For the text-containing cell, return its midpoint in (x, y) coordinate format. 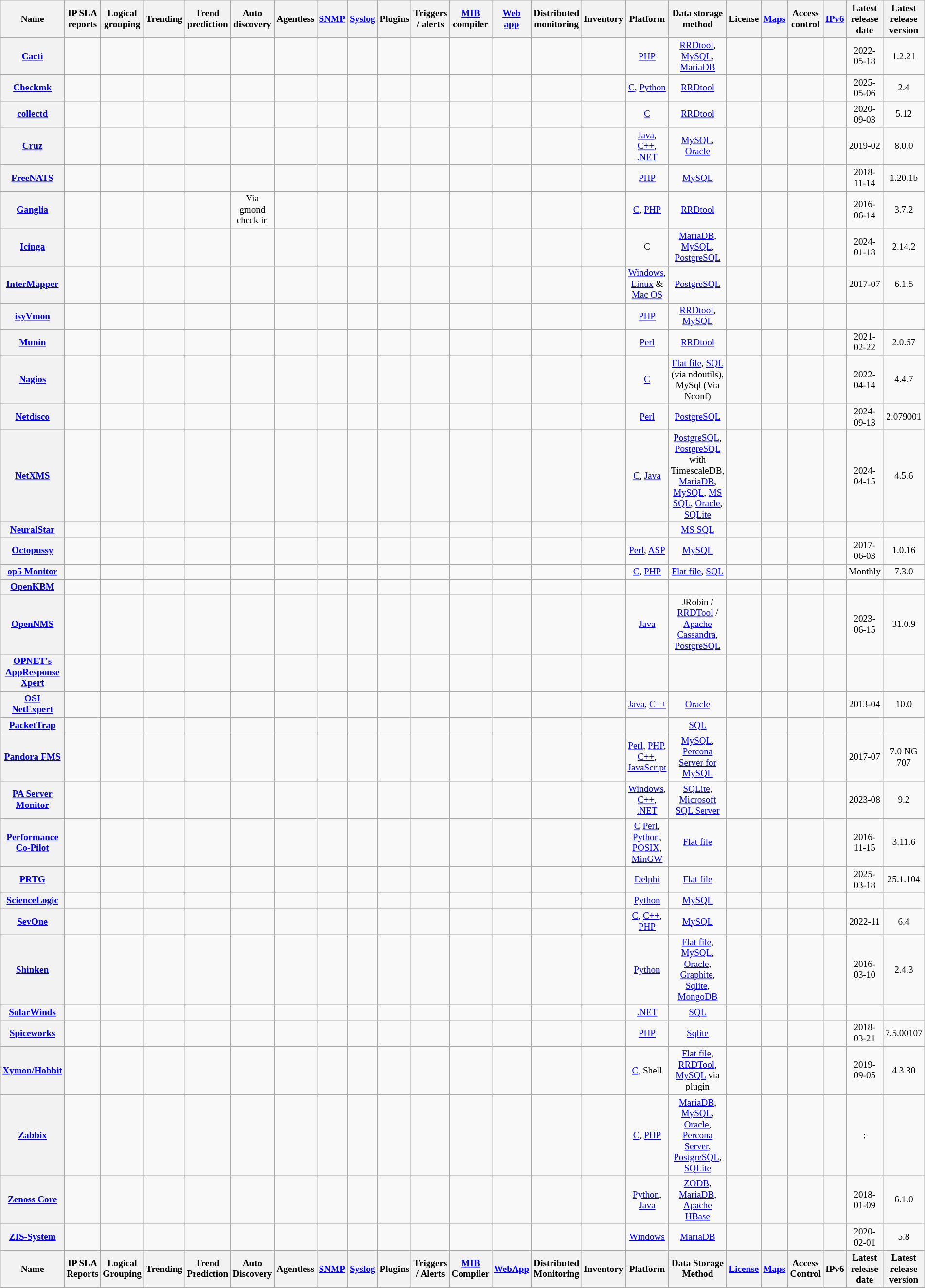
Web app (512, 19)
2.0.67 (904, 342)
MySQL, Percona Server for MySQL (697, 757)
MariaDB, MySQL, PostgreSQL (697, 247)
Auto discovery (252, 19)
4.5.6 (904, 476)
SolarWinds (33, 1013)
Delphi (647, 880)
Trend prediction (208, 19)
C Perl, Python, POSIX, MinGW (647, 842)
OpenNMS (33, 625)
Data Storage Method (697, 1269)
6.4 (904, 921)
collectd (33, 114)
Access Control (805, 1269)
Distributed Monitoring (556, 1269)
2023-06-15 (865, 625)
2019-09-05 (865, 1070)
ZODB, MariaDB, Apache HBase (697, 1199)
Zenoss Core (33, 1199)
2018-03-21 (865, 1033)
2016-06-14 (865, 210)
2019-02 (865, 146)
Logical grouping (123, 19)
; (865, 1135)
Flat file, MySQL, Oracle, Graphite, Sqlite, MongoDB (697, 969)
Windows (647, 1237)
2024-09-13 (865, 417)
MariaDB (697, 1237)
MySQL, Oracle (697, 146)
25.1.104 (904, 880)
SevOne (33, 921)
2022-04-14 (865, 379)
2025-03-18 (865, 880)
Access control (805, 19)
WebApp (512, 1269)
Java, C++, .NET (647, 146)
Xymon/Hobbit (33, 1070)
Cacti (33, 56)
6.1.0 (904, 1199)
2016-11-15 (865, 842)
Munin (33, 342)
MIB compiler (471, 19)
2013-04 (865, 704)
ScienceLogic (33, 901)
NetXMS (33, 476)
Ganglia (33, 210)
1.2.21 (904, 56)
IP SLA reports (83, 19)
2.079001 (904, 417)
2023-08 (865, 800)
2022-05-18 (865, 56)
2018-11-14 (865, 178)
Zabbix (33, 1135)
Pandora FMS (33, 757)
Sqlite (697, 1033)
2021-02-22 (865, 342)
C, C++, PHP (647, 921)
2018-01-09 (865, 1199)
Spiceworks (33, 1033)
Triggers / Alerts (430, 1269)
Via gmond check in (252, 210)
Performance Co-Pilot (33, 842)
4.4.7 (904, 379)
Auto Discovery (252, 1269)
1.20.1b (904, 178)
Checkmk (33, 88)
Windows, Linux & Mac OS (647, 284)
Flat file, RRDTool, MySQL via plugin (697, 1070)
5.8 (904, 1237)
PacketTrap (33, 725)
C, Shell (647, 1070)
Octopussy (33, 551)
2.4.3 (904, 969)
PostgreSQL, PostgreSQL with TimescaleDB, MariaDB, MySQL, MS SQL, Oracle, SQLite (697, 476)
OSI NetExpert (33, 704)
Monthly (865, 572)
Flat file, SQL (via ndoutils), MySql (Via Nconf) (697, 379)
Triggers / alerts (430, 19)
Shinken (33, 969)
2.14.2 (904, 247)
Python, Java (647, 1199)
Java, C++ (647, 704)
SQLite, Microsoft SQL Server (697, 800)
2024-01-18 (865, 247)
7.5.00107 (904, 1033)
PRTG (33, 880)
2017-06-03 (865, 551)
2020-09-03 (865, 114)
2022-11 (865, 921)
IP SLA Reports (83, 1269)
Distributed monitoring (556, 19)
op5 Monitor (33, 572)
Trend Prediction (208, 1269)
2025-05-06 (865, 88)
Java (647, 625)
10.0 (904, 704)
NeuralStar (33, 530)
Cruz (33, 146)
2020-02-01 (865, 1237)
MariaDB, MySQL, Oracle, Percona Server, PostgreSQL, SQLite (697, 1135)
4.3.30 (904, 1070)
JRobin / RRDTool / Apache Cassandra, PostgreSQL (697, 625)
Perl, PHP, C++, JavaScript (647, 757)
2.4 (904, 88)
Nagios (33, 379)
RRDtool, MySQL (697, 316)
Oracle (697, 704)
7.3.0 (904, 572)
ZIS-System (33, 1237)
Data storage method (697, 19)
OPNET's AppResponse Xpert (33, 672)
3.11.6 (904, 842)
1.0.16 (904, 551)
MS SQL (697, 530)
FreeNATS (33, 178)
3.7.2 (904, 210)
Flat file, SQL (697, 572)
2016-03-10 (865, 969)
Windows, C++, .NET (647, 800)
6.1.5 (904, 284)
31.0.9 (904, 625)
8.0.0 (904, 146)
Perl, ASP (647, 551)
MIB Compiler (471, 1269)
OpenKBM (33, 587)
2024-04-15 (865, 476)
5.12 (904, 114)
C, Java (647, 476)
.NET (647, 1013)
PA Server Monitor (33, 800)
Netdisco (33, 417)
isyVmon (33, 316)
Icinga (33, 247)
7.0 NG 707 (904, 757)
RRDtool, MySQL, MariaDB (697, 56)
Logical Grouping (123, 1269)
C, Python (647, 88)
9.2 (904, 800)
InterMapper (33, 284)
